From the cell containing the given text, extract its center point as [X, Y] coordinate. 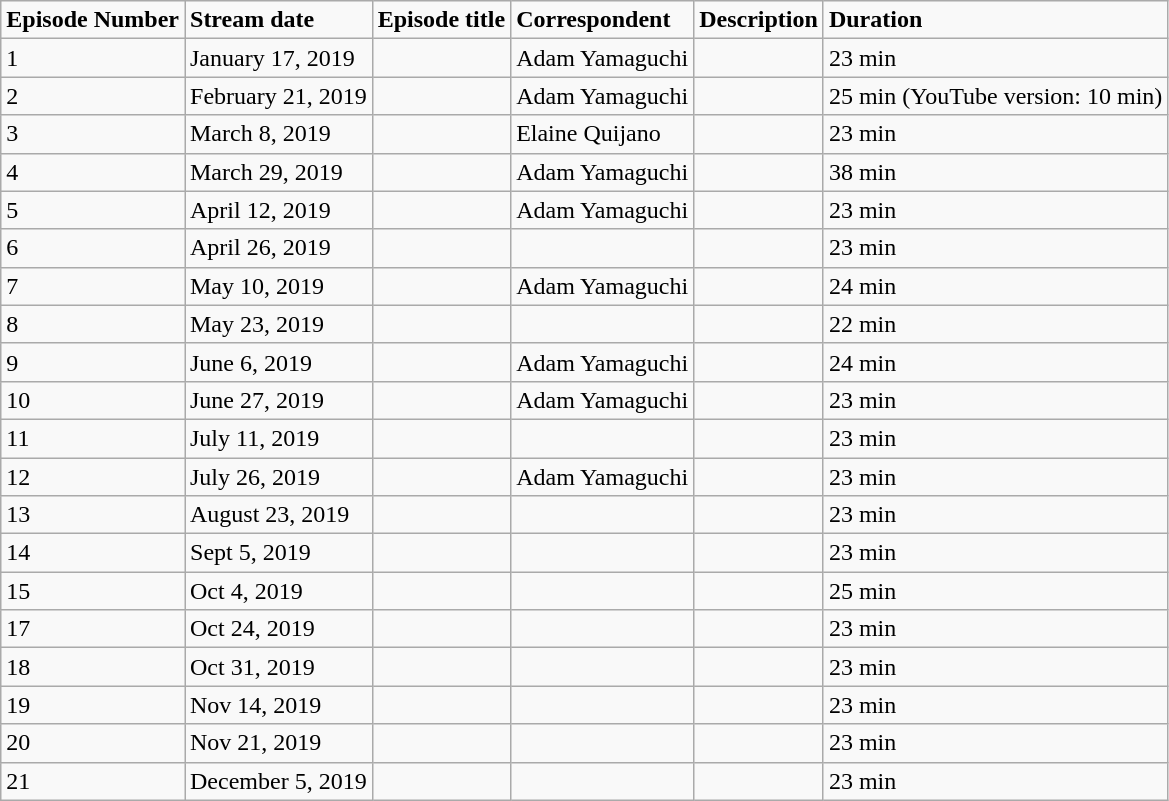
July 26, 2019 [278, 477]
13 [93, 515]
25 min (YouTube version: 10 min) [995, 96]
June 27, 2019 [278, 400]
Sept 5, 2019 [278, 553]
March 8, 2019 [278, 134]
11 [93, 438]
5 [93, 210]
March 29, 2019 [278, 172]
17 [93, 629]
9 [93, 362]
May 23, 2019 [278, 324]
Oct 4, 2019 [278, 591]
38 min [995, 172]
25 min [995, 591]
21 [93, 781]
6 [93, 248]
April 26, 2019 [278, 248]
April 12, 2019 [278, 210]
3 [93, 134]
14 [93, 553]
July 11, 2019 [278, 438]
Oct 24, 2019 [278, 629]
Correspondent [602, 20]
Duration [995, 20]
10 [93, 400]
Elaine Quijano [602, 134]
7 [93, 286]
19 [93, 705]
January 17, 2019 [278, 58]
Episode title [441, 20]
December 5, 2019 [278, 781]
Episode Number [93, 20]
12 [93, 477]
8 [93, 324]
2 [93, 96]
1 [93, 58]
May 10, 2019 [278, 286]
February 21, 2019 [278, 96]
22 min [995, 324]
August 23, 2019 [278, 515]
Oct 31, 2019 [278, 667]
4 [93, 172]
June 6, 2019 [278, 362]
18 [93, 667]
Nov 14, 2019 [278, 705]
20 [93, 743]
Description [759, 20]
Nov 21, 2019 [278, 743]
15 [93, 591]
Stream date [278, 20]
